Scan for the cell matching the given text and deliver its (X, Y) coordinate at center. 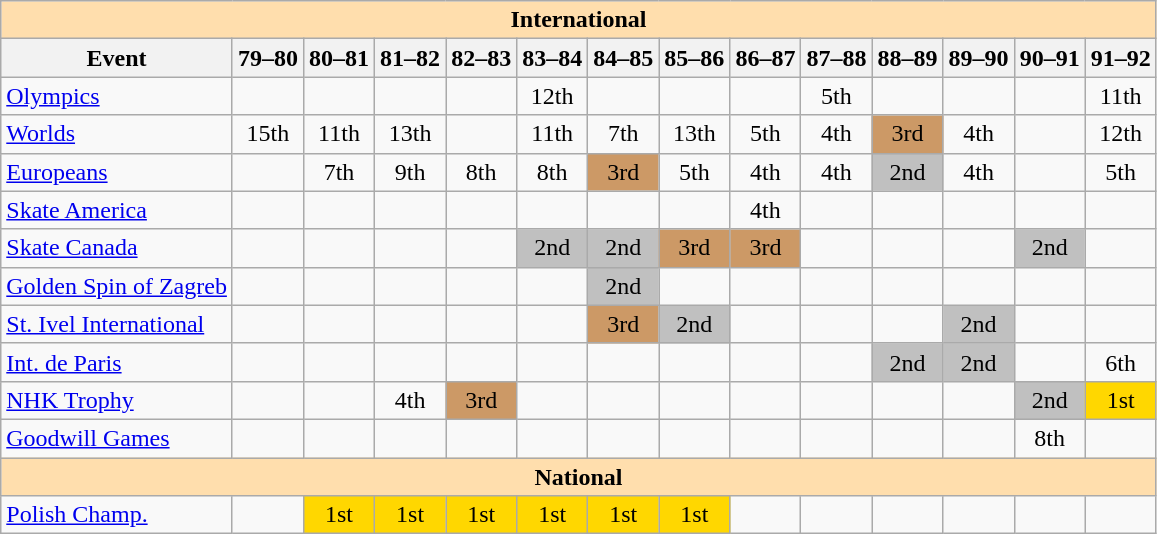
88–89 (908, 58)
90–91 (1050, 58)
91–92 (1120, 58)
Europeans (117, 172)
6th (1120, 362)
82–83 (482, 58)
Golden Spin of Zagreb (117, 286)
80–81 (338, 58)
Skate America (117, 210)
Olympics (117, 96)
Event (117, 58)
St. Ivel International (117, 324)
Int. de Paris (117, 362)
Polish Champ. (117, 515)
Worlds (117, 134)
Skate Canada (117, 248)
89–90 (978, 58)
87–88 (836, 58)
79–80 (268, 58)
International (578, 20)
84–85 (624, 58)
National (578, 477)
15th (268, 134)
81–82 (410, 58)
Goodwill Games (117, 438)
9th (410, 172)
83–84 (552, 58)
85–86 (694, 58)
86–87 (766, 58)
NHK Trophy (117, 400)
